Extract the (x, y) coordinate from the center of the cell holding the provided text.  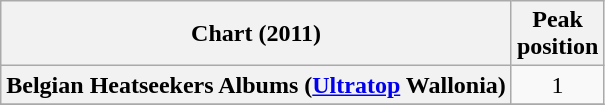
Chart (2011) (256, 34)
Belgian Heatseekers Albums (Ultratop Wallonia) (256, 85)
Peakposition (557, 34)
1 (557, 85)
